From the cell containing the given text, extract its center point as (x, y) coordinate. 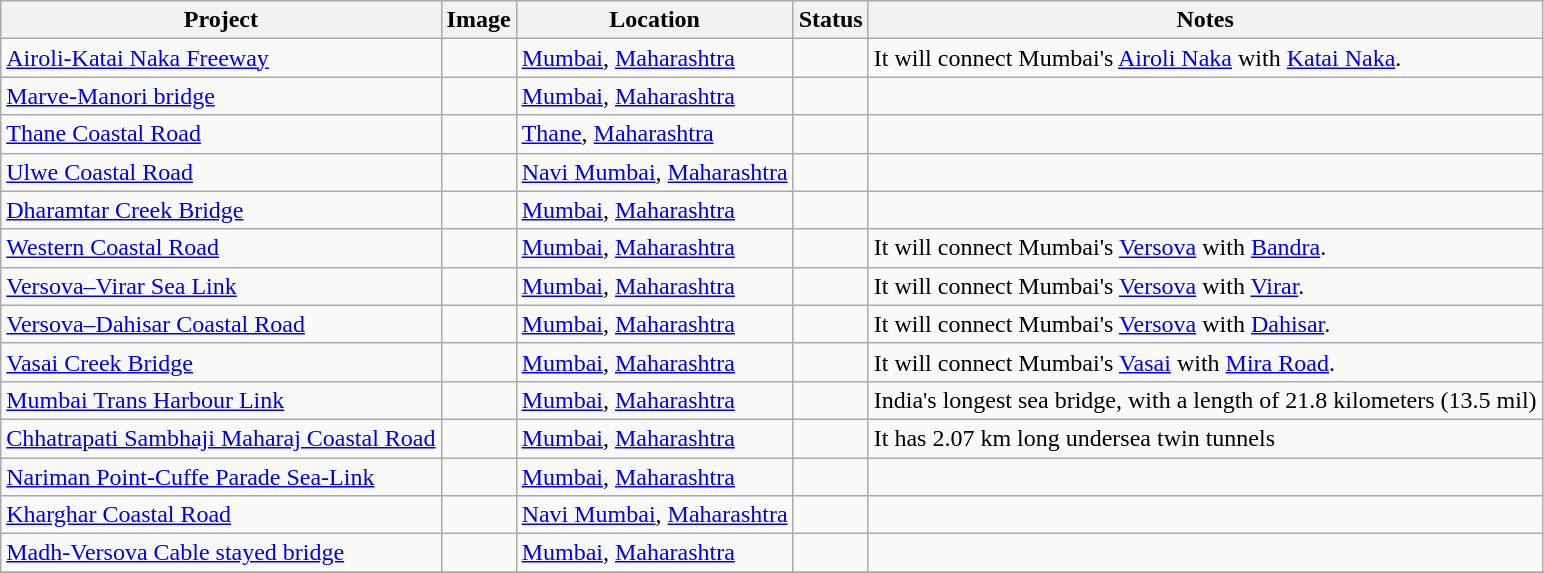
Versova–Dahisar Coastal Road (221, 324)
Mumbai Trans Harbour Link (221, 400)
Status (830, 20)
Airoli-Katai Naka Freeway (221, 58)
Notes (1205, 20)
Versova–Virar Sea Link (221, 286)
Western Coastal Road (221, 248)
India's longest sea bridge, with a length of 21.8 kilometers (13.5 mil) (1205, 400)
It has 2.07 km long undersea twin tunnels (1205, 438)
It will connect Mumbai's Airoli Naka with Katai Naka. (1205, 58)
Dharamtar Creek Bridge (221, 210)
Marve-Manori bridge (221, 96)
Thane, Maharashtra (654, 134)
Chhatrapati Sambhaji Maharaj Coastal Road (221, 438)
It will connect Mumbai's Versova with Virar. (1205, 286)
Kharghar Coastal Road (221, 515)
Location (654, 20)
Project (221, 20)
It will connect Mumbai's Versova with Bandra. (1205, 248)
Thane Coastal Road (221, 134)
Madh-Versova Cable stayed bridge (221, 553)
Vasai Creek Bridge (221, 362)
It will connect Mumbai's Vasai with Mira Road. (1205, 362)
Nariman Point-Cuffe Parade Sea-Link (221, 477)
Image (478, 20)
Ulwe Coastal Road (221, 172)
It will connect Mumbai's Versova with Dahisar. (1205, 324)
